Capture the cell that displays the provided text and extract its (x, y) central coordinate. 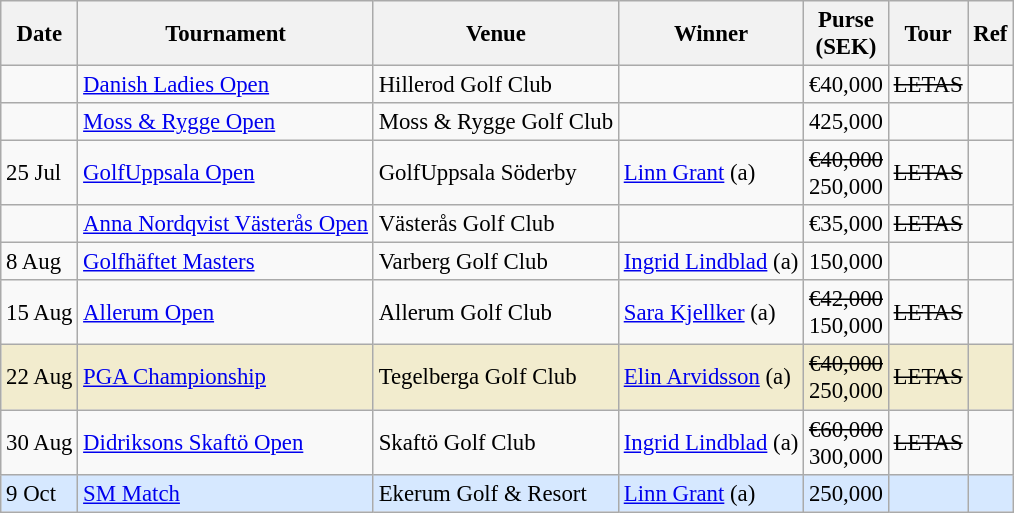
Didriksons Skaftö Open (226, 442)
Sara Kjellker (a) (710, 312)
Date (40, 34)
Hillerod Golf Club (496, 85)
Ref (990, 34)
22 Aug (40, 378)
9 Oct (40, 493)
€40,000 (846, 85)
SM Match (226, 493)
Moss & Rygge Open (226, 122)
Tegelberga Golf Club (496, 378)
425,000 (846, 122)
Venue (496, 34)
15 Aug (40, 312)
250,000 (846, 493)
Varberg Golf Club (496, 262)
30 Aug (40, 442)
Winner (710, 34)
GolfUppsala Open (226, 174)
Danish Ladies Open (226, 85)
€60,000 300,000 (846, 442)
GolfUppsala Söderby (496, 174)
Skaftö Golf Club (496, 442)
Purse(SEK) (846, 34)
Allerum Golf Club (496, 312)
Anna Nordqvist Västerås Open (226, 224)
8 Aug (40, 262)
Allerum Open (226, 312)
Moss & Rygge Golf Club (496, 122)
Västerås Golf Club (496, 224)
PGA Championship (226, 378)
Ekerum Golf & Resort (496, 493)
€35,000 (846, 224)
€42,000 150,000 (846, 312)
Elin Arvidsson (a) (710, 378)
150,000 (846, 262)
Golfhäftet Masters (226, 262)
Tour (928, 34)
Tournament (226, 34)
25 Jul (40, 174)
